Capture the cell that displays the provided text and extract its [X, Y] central coordinate. 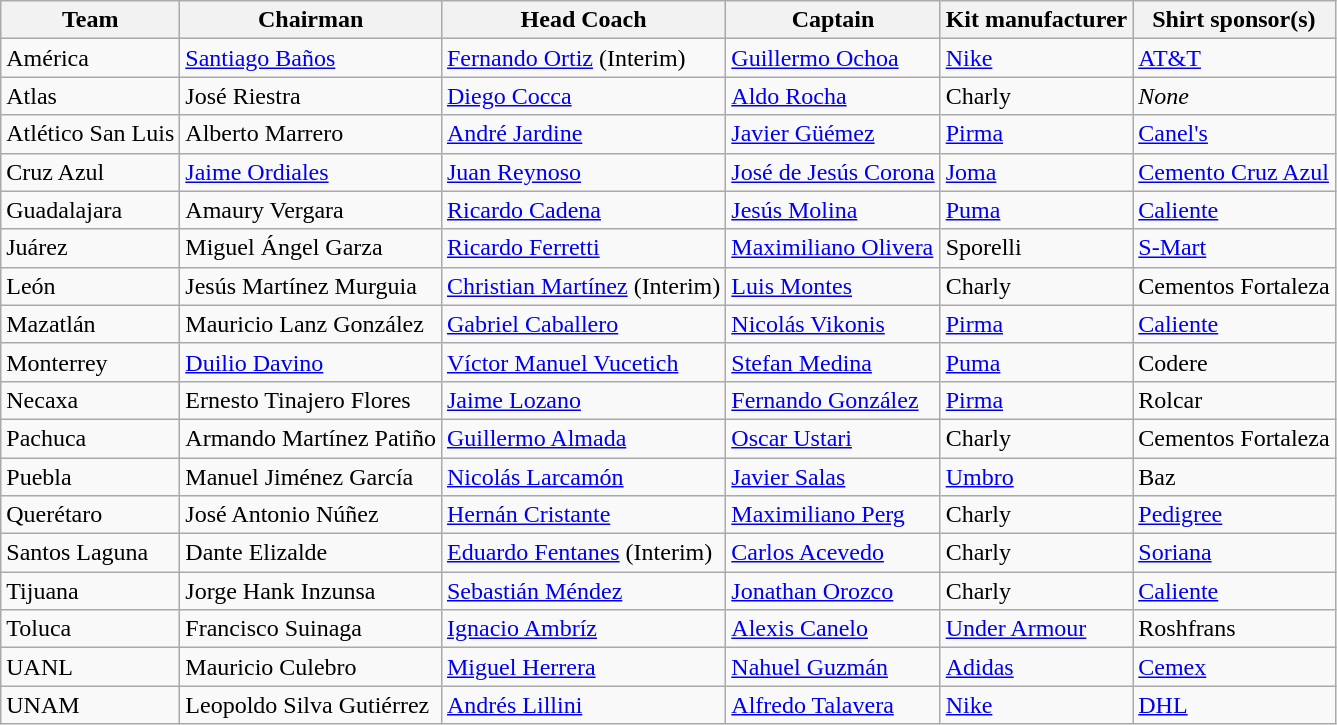
UNAM [90, 705]
Cemex [1234, 667]
AT&T [1234, 58]
Jaime Ordiales [311, 172]
Amaury Vergara [311, 210]
Ignacio Ambríz [583, 629]
Sebastián Méndez [583, 591]
Jesús Martínez Murguia [311, 286]
Miguel Ángel Garza [311, 248]
Juárez [90, 248]
Jaime Lozano [583, 400]
Chairman [311, 20]
Head Coach [583, 20]
Víctor Manuel Vucetich [583, 362]
Santiago Baños [311, 58]
UANL [90, 667]
Santos Laguna [90, 553]
Luis Montes [833, 286]
Maximiliano Perg [833, 515]
Captain [833, 20]
Codere [1234, 362]
DHL [1234, 705]
Jesús Molina [833, 210]
Pedigree [1234, 515]
Fernando González [833, 400]
Monterrey [90, 362]
Aldo Rocha [833, 96]
Mazatlán [90, 324]
Ernesto Tinajero Flores [311, 400]
León [90, 286]
Fernando Ortiz (Interim) [583, 58]
Baz [1234, 477]
Pachuca [90, 438]
Andrés Lillini [583, 705]
Umbro [1036, 477]
Alfredo Talavera [833, 705]
Guillermo Ochoa [833, 58]
Carlos Acevedo [833, 553]
Cruz Azul [90, 172]
Jonathan Orozco [833, 591]
Querétaro [90, 515]
Armando Martínez Patiño [311, 438]
Eduardo Fentanes (Interim) [583, 553]
Adidas [1036, 667]
Diego Cocca [583, 96]
Under Armour [1036, 629]
Jorge Hank Inzunsa [311, 591]
Oscar Ustari [833, 438]
Alexis Canelo [833, 629]
José de Jesús Corona [833, 172]
Francisco Suinaga [311, 629]
Leopoldo Silva Gutiérrez [311, 705]
Dante Elizalde [311, 553]
Nicolás Larcamón [583, 477]
Christian Martínez (Interim) [583, 286]
Javier Salas [833, 477]
Canel's [1234, 134]
Team [90, 20]
Puebla [90, 477]
Manuel Jiménez García [311, 477]
Maximiliano Olivera [833, 248]
Mauricio Lanz González [311, 324]
Nahuel Guzmán [833, 667]
Joma [1036, 172]
Rolcar [1234, 400]
Guillermo Almada [583, 438]
S-Mart [1234, 248]
Toluca [90, 629]
Gabriel Caballero [583, 324]
Miguel Herrera [583, 667]
Atlas [90, 96]
Stefan Medina [833, 362]
Nicolás Vikonis [833, 324]
Kit manufacturer [1036, 20]
José Antonio Núñez [311, 515]
Shirt sponsor(s) [1234, 20]
Soriana [1234, 553]
Javier Güémez [833, 134]
Juan Reynoso [583, 172]
Ricardo Ferretti [583, 248]
Roshfrans [1234, 629]
Sporelli [1036, 248]
André Jardine [583, 134]
Duilio Davino [311, 362]
Tijuana [90, 591]
Necaxa [90, 400]
Cemento Cruz Azul [1234, 172]
José Riestra [311, 96]
América [90, 58]
Atlético San Luis [90, 134]
None [1234, 96]
Mauricio Culebro [311, 667]
Ricardo Cadena [583, 210]
Hernán Cristante [583, 515]
Guadalajara [90, 210]
Alberto Marrero [311, 134]
